For the text-containing cell, return its midpoint in (x, y) coordinate format. 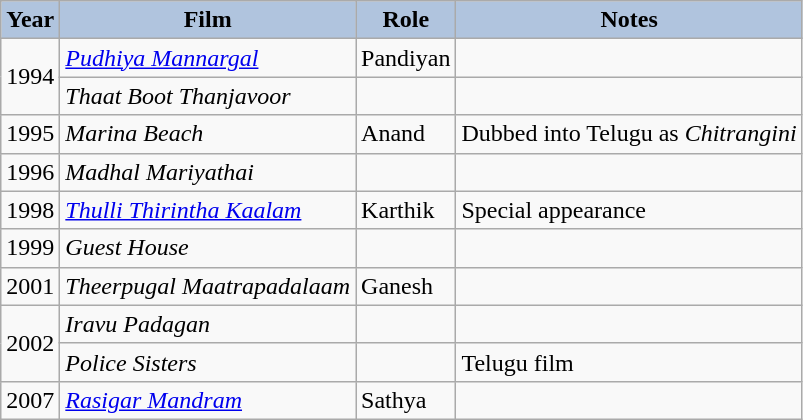
Police Sisters (208, 362)
Year (30, 20)
Dubbed into Telugu as Chitrangini (629, 134)
1995 (30, 134)
Marina Beach (208, 134)
Thaat Boot Thanjavoor (208, 96)
Telugu film (629, 362)
Notes (629, 20)
Anand (406, 134)
2002 (30, 343)
Karthik (406, 210)
Pudhiya Mannargal (208, 58)
Sathya (406, 400)
1994 (30, 77)
1999 (30, 248)
2007 (30, 400)
Thulli Thirintha Kaalam (208, 210)
1998 (30, 210)
Special appearance (629, 210)
Rasigar Mandram (208, 400)
Pandiyan (406, 58)
Ganesh (406, 286)
Iravu Padagan (208, 324)
Guest House (208, 248)
1996 (30, 172)
Film (208, 20)
Theerpugal Maatrapadalaam (208, 286)
Madhal Mariyathai (208, 172)
2001 (30, 286)
Role (406, 20)
